Return (X, Y) of the center of cell containing provided text 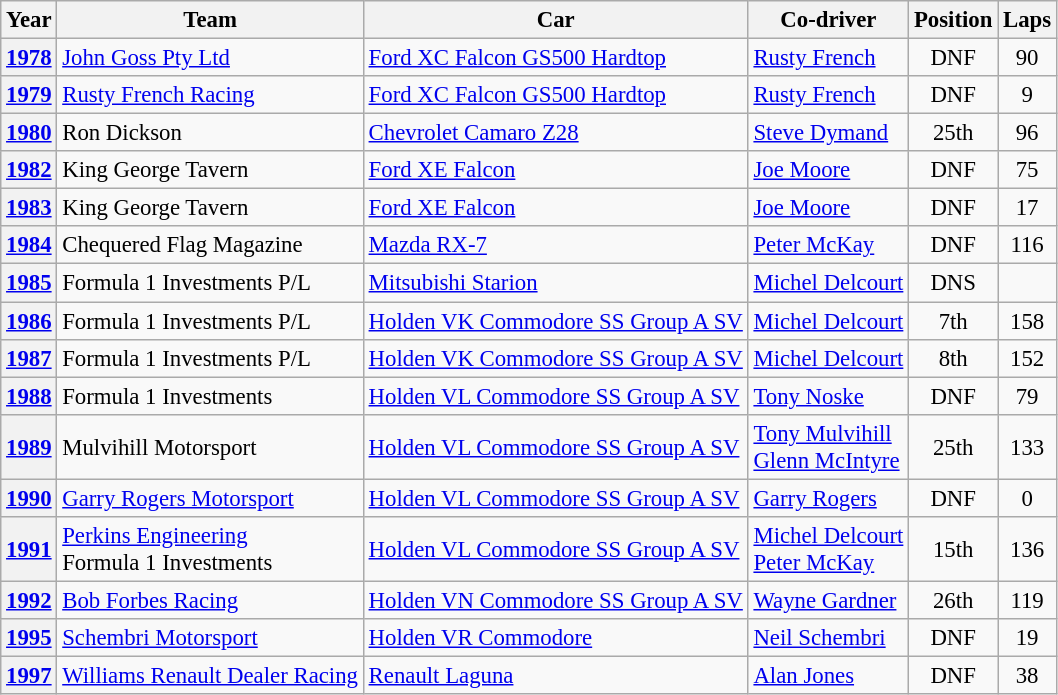
1995 (29, 638)
133 (1028, 446)
90 (1028, 58)
1989 (29, 446)
1986 (29, 321)
Position (954, 20)
Williams Renault Dealer Racing (210, 675)
79 (1028, 396)
0 (1028, 498)
Mazda RX-7 (556, 245)
Mitsubishi Starion (556, 283)
Bob Forbes Racing (210, 600)
26th (954, 600)
1990 (29, 498)
158 (1028, 321)
Garry Rogers (828, 498)
Perkins EngineeringFormula 1 Investments (210, 550)
Mulvihill Motorsport (210, 446)
1983 (29, 208)
19 (1028, 638)
1978 (29, 58)
38 (1028, 675)
136 (1028, 550)
116 (1028, 245)
1991 (29, 550)
1985 (29, 283)
Car (556, 20)
7th (954, 321)
Chequered Flag Magazine (210, 245)
Renault Laguna (556, 675)
Alan Jones (828, 675)
1982 (29, 170)
Peter McKay (828, 245)
Chevrolet Camaro Z28 (556, 133)
1988 (29, 396)
1987 (29, 358)
Schembri Motorsport (210, 638)
15th (954, 550)
Tony Noske (828, 396)
Garry Rogers Motorsport (210, 498)
75 (1028, 170)
John Goss Pty Ltd (210, 58)
Michel Delcourt Peter McKay (828, 550)
Laps (1028, 20)
Ron Dickson (210, 133)
Holden VN Commodore SS Group A SV (556, 600)
119 (1028, 600)
1992 (29, 600)
1984 (29, 245)
Year (29, 20)
Co-driver (828, 20)
1980 (29, 133)
Rusty French Racing (210, 95)
1997 (29, 675)
DNS (954, 283)
Wayne Gardner (828, 600)
Formula 1 Investments (210, 396)
8th (954, 358)
Holden VR Commodore (556, 638)
96 (1028, 133)
Tony Mulvihill Glenn McIntyre (828, 446)
Team (210, 20)
Neil Schembri (828, 638)
152 (1028, 358)
17 (1028, 208)
Steve Dymand (828, 133)
9 (1028, 95)
1979 (29, 95)
